Output the (x, y) coordinate of the center of the cell containing the given text.  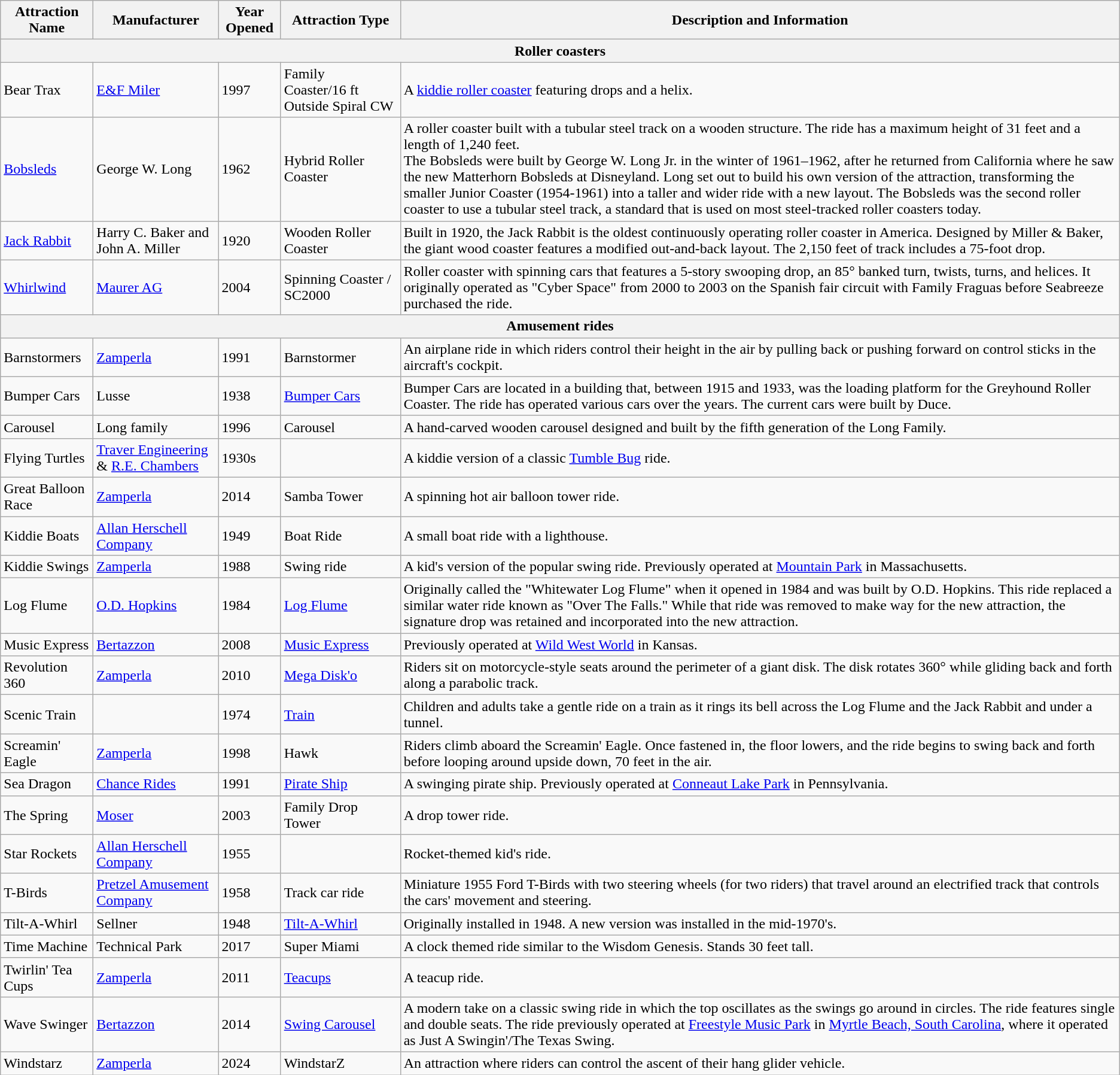
1920 (249, 241)
Attraction Name (47, 20)
2004 (249, 287)
Moser (156, 815)
Sellner (156, 924)
1962 (249, 169)
1998 (249, 753)
A teacup ride. (760, 977)
Description and Information (760, 20)
Flying Turtles (47, 457)
Bear Trax (47, 90)
Time Machine (47, 946)
Harry C. Baker and John A. Miller (156, 241)
1997 (249, 90)
Long family (156, 427)
1996 (249, 427)
1938 (249, 396)
2010 (249, 675)
Family Coaster/16 ft Outside Spiral CW (340, 90)
1988 (249, 567)
Wooden Roller Coaster (340, 241)
Originally installed in 1948. A new version was installed in the mid-1970's. (760, 924)
An attraction where riders can control the ascent of their hang glider vehicle. (760, 1063)
An airplane ride in which riders control their height in the air by pulling back or pushing forward on control sticks in the aircraft's cockpit. (760, 357)
Great Balloon Race (47, 497)
1958 (249, 893)
2017 (249, 946)
Kiddie Swings (47, 567)
Wave Swinger (47, 1024)
Teacups (340, 977)
Technical Park (156, 946)
Sea Dragon (47, 784)
Revolution 360 (47, 675)
2011 (249, 977)
A hand-carved wooden carousel designed and built by the fifth generation of the Long Family. (760, 427)
Kiddie Boats (47, 535)
A swinging pirate ship. Previously operated at Conneaut Lake Park in Pennsylvania. (760, 784)
A kid's version of the popular swing ride. Previously operated at Mountain Park in Massachusetts. (760, 567)
2003 (249, 815)
A small boat ride with a lighthouse. (760, 535)
Super Miami (340, 946)
1930s (249, 457)
The Spring (47, 815)
Spinning Coaster / SC2000 (340, 287)
Maurer AG (156, 287)
1974 (249, 715)
Swing ride (340, 567)
Bobsleds (47, 169)
2024 (249, 1063)
Boat Ride (340, 535)
Train (340, 715)
1955 (249, 854)
Swing Carousel (340, 1024)
O.D. Hopkins (156, 606)
Attraction Type (340, 20)
Year Opened (249, 20)
Windstarz (47, 1063)
Pirate Ship (340, 784)
A kiddie roller coaster featuring drops and a helix. (760, 90)
1948 (249, 924)
Rocket-themed kid's ride. (760, 854)
T-Birds (47, 893)
Roller coasters (560, 51)
Screamin' Eagle (47, 753)
Previously operated at Wild West World in Kansas. (760, 645)
Manufacturer (156, 20)
George W. Long (156, 169)
Jack Rabbit (47, 241)
Traver Engineering & R.E. Chambers (156, 457)
Star Rockets (47, 854)
Barnstormers (47, 357)
Hybrid Roller Coaster (340, 169)
A clock themed ride similar to the Wisdom Genesis. Stands 30 feet tall. (760, 946)
WindstarZ (340, 1063)
1984 (249, 606)
Twirlin' Tea Cups (47, 977)
Track car ride (340, 893)
Lusse (156, 396)
A spinning hot air balloon tower ride. (760, 497)
Barnstormer (340, 357)
A drop tower ride. (760, 815)
Hawk (340, 753)
Whirlwind (47, 287)
Pretzel Amusement Company (156, 893)
Mega Disk'o (340, 675)
Samba Tower (340, 497)
Chance Rides (156, 784)
Scenic Train (47, 715)
Children and adults take a gentle ride on a train as it rings its bell across the Log Flume and the Jack Rabbit and under a tunnel. (760, 715)
A kiddie version of a classic Tumble Bug ride. (760, 457)
Amusement rides (560, 326)
2008 (249, 645)
E&F Miler (156, 90)
Family Drop Tower (340, 815)
1949 (249, 535)
